Find where the given text appears and provide that cell's center as [x, y] coordinate. 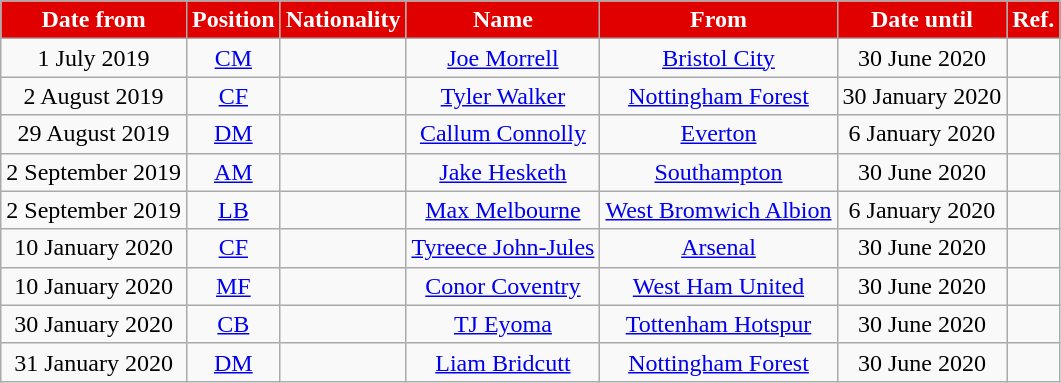
Bristol City [718, 58]
CM [233, 58]
Tyler Walker [503, 96]
Date until [922, 20]
Arsenal [718, 248]
Tottenham Hotspur [718, 324]
Nationality [343, 20]
29 August 2019 [94, 134]
AM [233, 172]
CB [233, 324]
Tyreece John-Jules [503, 248]
Liam Bridcutt [503, 362]
Southampton [718, 172]
Date from [94, 20]
Position [233, 20]
Name [503, 20]
LB [233, 210]
West Bromwich Albion [718, 210]
Jake Hesketh [503, 172]
From [718, 20]
Ref. [1034, 20]
MF [233, 286]
Conor Coventry [503, 286]
2 August 2019 [94, 96]
West Ham United [718, 286]
Joe Morrell [503, 58]
31 January 2020 [94, 362]
1 July 2019 [94, 58]
Max Melbourne [503, 210]
Callum Connolly [503, 134]
TJ Eyoma [503, 324]
Everton [718, 134]
